Scan for the cell matching the given text and deliver its [X, Y] coordinate at center. 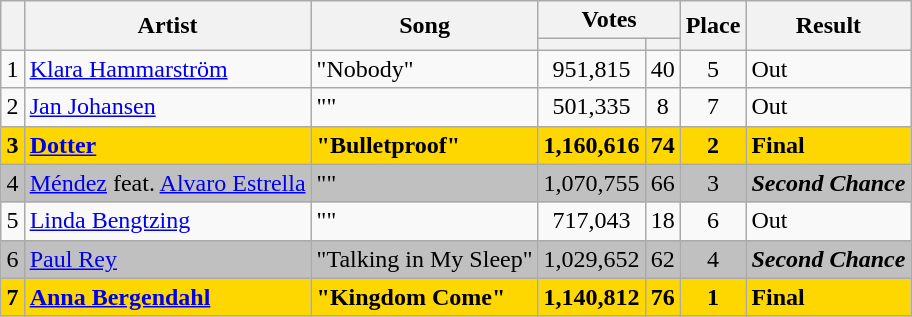
Votes [609, 20]
717,043 [592, 221]
66 [662, 183]
62 [662, 259]
Dotter [168, 145]
18 [662, 221]
40 [662, 69]
501,335 [592, 107]
"Bulletproof" [424, 145]
Song [424, 26]
"Talking in My Sleep" [424, 259]
Klara Hammarström [168, 69]
Jan Johansen [168, 107]
"Nobody" [424, 69]
1,140,812 [592, 297]
1,070,755 [592, 183]
1,160,616 [592, 145]
Place [713, 26]
Anna Bergendahl [168, 297]
74 [662, 145]
951,815 [592, 69]
8 [662, 107]
Paul Rey [168, 259]
Artist [168, 26]
1,029,652 [592, 259]
Méndez feat. Alvaro Estrella [168, 183]
Linda Bengtzing [168, 221]
Result [828, 26]
"Kingdom Come" [424, 297]
76 [662, 297]
